Search for the cell housing the specified text and yield its [X, Y] center coordinate. 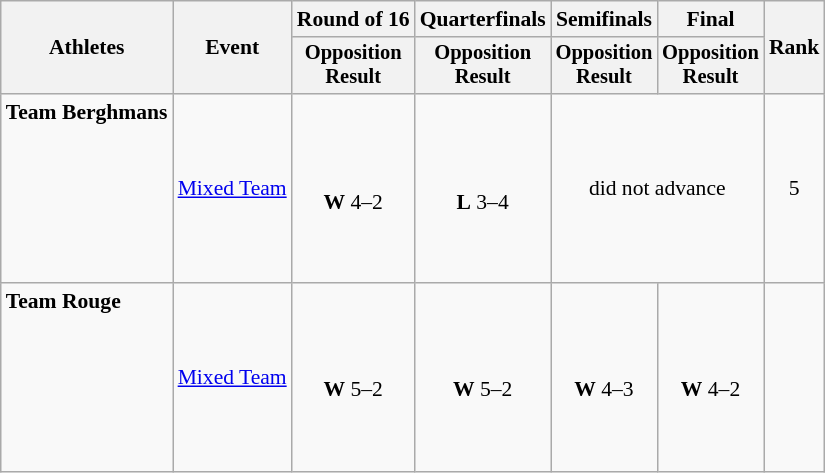
Semifinals [604, 19]
did not advance [658, 188]
Team Rouge [87, 378]
Final [710, 19]
Event [232, 48]
Athletes [87, 48]
Round of 16 [354, 19]
L 3–4 [483, 188]
5 [794, 188]
Quarterfinals [483, 19]
W 4–3 [604, 378]
Team Berghmans [87, 188]
Rank [794, 48]
